Return [X, Y] of the center of cell containing provided text 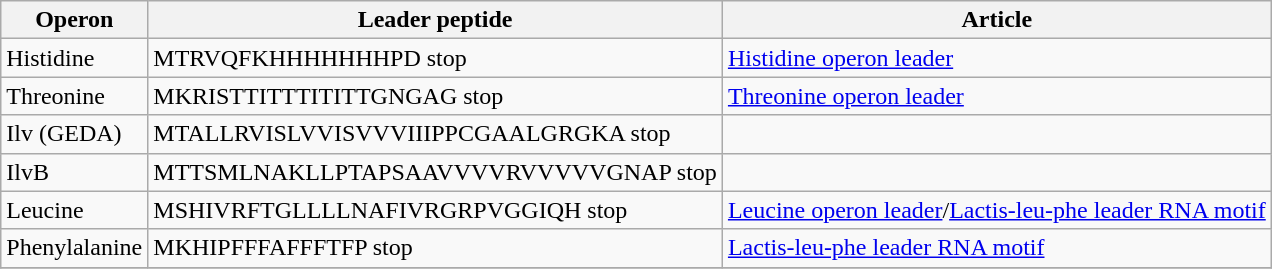
Threonine [74, 96]
Leader peptide [436, 20]
MTRVQFKHHHHHHHPD stop [436, 58]
Operon [74, 20]
IlvB [74, 172]
Threonine operon leader [996, 96]
Ilv (GEDA) [74, 134]
MSHIVRFTGLLLLNAFIVRGRPVGGIQH stop [436, 210]
MTALLRVISLVVISVVVIIIPPCGAALGRGKA stop [436, 134]
Histidine operon leader [996, 58]
MTTSMLNAKLLPTAPSAAVVVVRVVVVVGNAP stop [436, 172]
MKRISTTITTTITITTGNGAG stop [436, 96]
MKHIPFFFAFFFTFP stop [436, 248]
Leucine [74, 210]
Leucine operon leader/Lactis-leu-phe leader RNA motif [996, 210]
Article [996, 20]
Histidine [74, 58]
Lactis-leu-phe leader RNA motif [996, 248]
Phenylalanine [74, 248]
